Determine the (X, Y) coordinate at the center of the cell enclosing the given text.  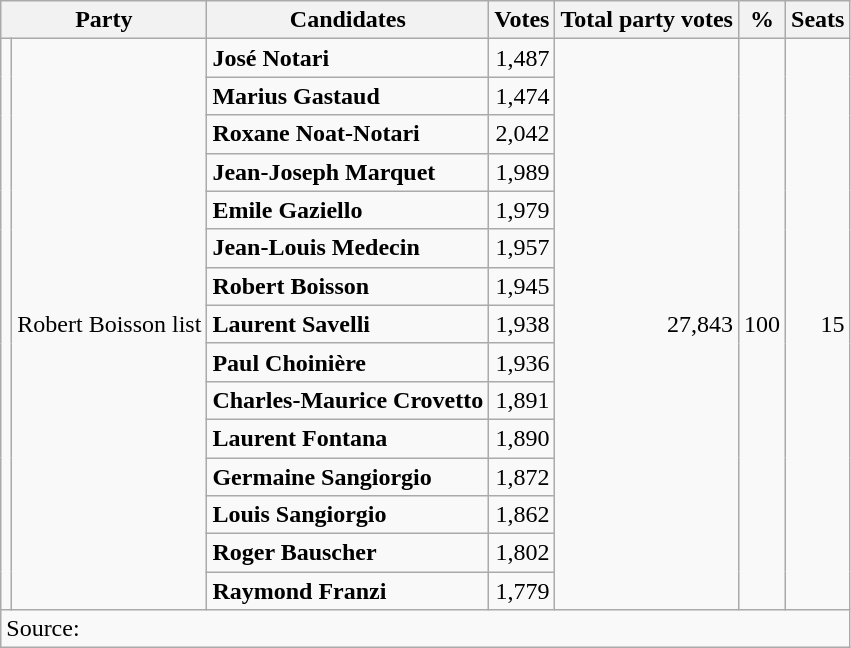
1,979 (522, 210)
Votes (522, 20)
2,042 (522, 134)
% (762, 20)
15 (818, 324)
1,474 (522, 96)
Paul Choinière (348, 362)
Jean-Louis Medecin (348, 248)
Total party votes (647, 20)
Roxane Noat-Notari (348, 134)
1,891 (522, 400)
Roger Bauscher (348, 553)
Emile Gaziello (348, 210)
1,779 (522, 591)
Candidates (348, 20)
Laurent Fontana (348, 438)
Jean-Joseph Marquet (348, 172)
1,945 (522, 286)
1,872 (522, 477)
Robert Boisson list (110, 324)
1,936 (522, 362)
1,938 (522, 324)
100 (762, 324)
Seats (818, 20)
27,843 (647, 324)
Charles-Maurice Crovetto (348, 400)
1,989 (522, 172)
Marius Gastaud (348, 96)
José Notari (348, 58)
Germaine Sangiorgio (348, 477)
1,890 (522, 438)
Laurent Savelli (348, 324)
Source: (426, 629)
Louis Sangiorgio (348, 515)
Raymond Franzi (348, 591)
1,957 (522, 248)
Party (104, 20)
1,802 (522, 553)
1,862 (522, 515)
Robert Boisson (348, 286)
1,487 (522, 58)
